Detect which cell encompasses the target text, then output its (x, y) center coordinate. 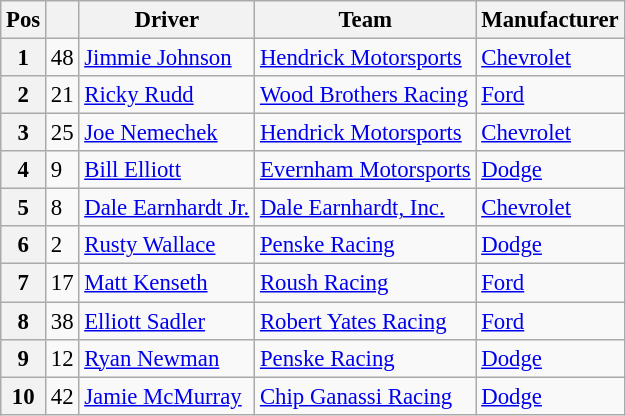
4 (24, 170)
7 (24, 283)
5 (24, 208)
Evernham Motorsports (366, 170)
Driver (167, 20)
Jimmie Johnson (167, 58)
Roush Racing (366, 283)
1 (24, 58)
Joe Nemechek (167, 133)
Matt Kenseth (167, 283)
Ricky Rudd (167, 95)
Bill Elliott (167, 170)
25 (62, 133)
Manufacturer (550, 20)
Pos (24, 20)
10 (24, 396)
Elliott Sadler (167, 321)
Jamie McMurray (167, 396)
48 (62, 58)
17 (62, 283)
Wood Brothers Racing (366, 95)
Chip Ganassi Racing (366, 396)
Rusty Wallace (167, 245)
6 (24, 245)
Team (366, 20)
Ryan Newman (167, 358)
3 (24, 133)
Dale Earnhardt, Inc. (366, 208)
Robert Yates Racing (366, 321)
12 (62, 358)
38 (62, 321)
42 (62, 396)
21 (62, 95)
Dale Earnhardt Jr. (167, 208)
